Extract the (X, Y) coordinate from the center of the cell holding the provided text.  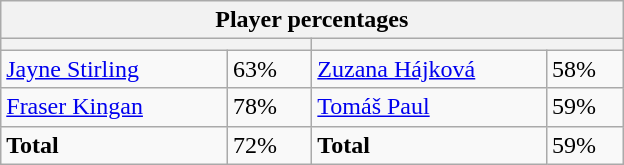
63% (269, 69)
78% (269, 107)
Zuzana Hájková (430, 69)
Fraser Kingan (114, 107)
Player percentages (312, 20)
58% (584, 69)
Tomáš Paul (430, 107)
Jayne Stirling (114, 69)
72% (269, 145)
